Scan for the cell matching the given text and deliver its [X, Y] coordinate at center. 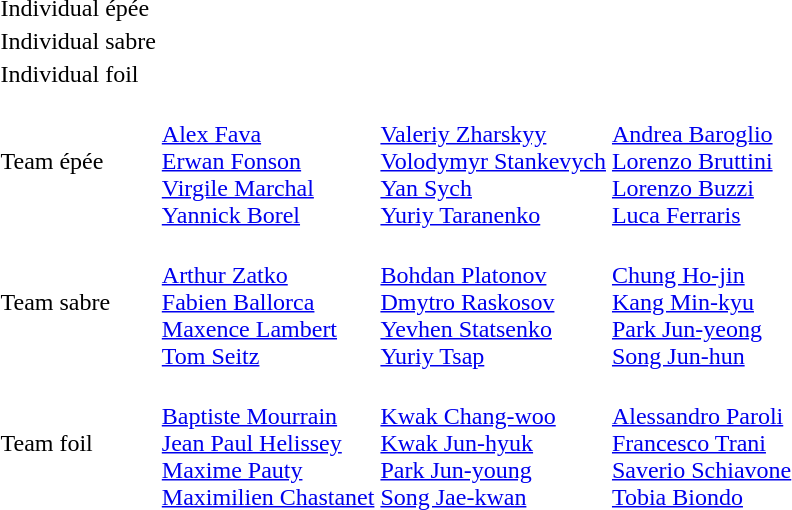
Chung Ho-jinKang Min-kyuPark Jun-yeongSong Jun-hun [701, 302]
Andrea BaroglioLorenzo BruttiniLorenzo BuzziLuca Ferraris [701, 161]
Alex FavaErwan FonsonVirgile MarchalYannick Borel [268, 161]
Valeriy ZharskyyVolodymyr StankevychYan SychYuriy Taranenko [494, 161]
Bohdan PlatonovDmytro RaskosovYevhen StatsenkoYuriy Tsap [494, 302]
Arthur ZatkoFabien BallorcaMaxence LambertTom Seitz [268, 302]
